Determine the [X, Y] coordinate at the center of the cell enclosing the given text.  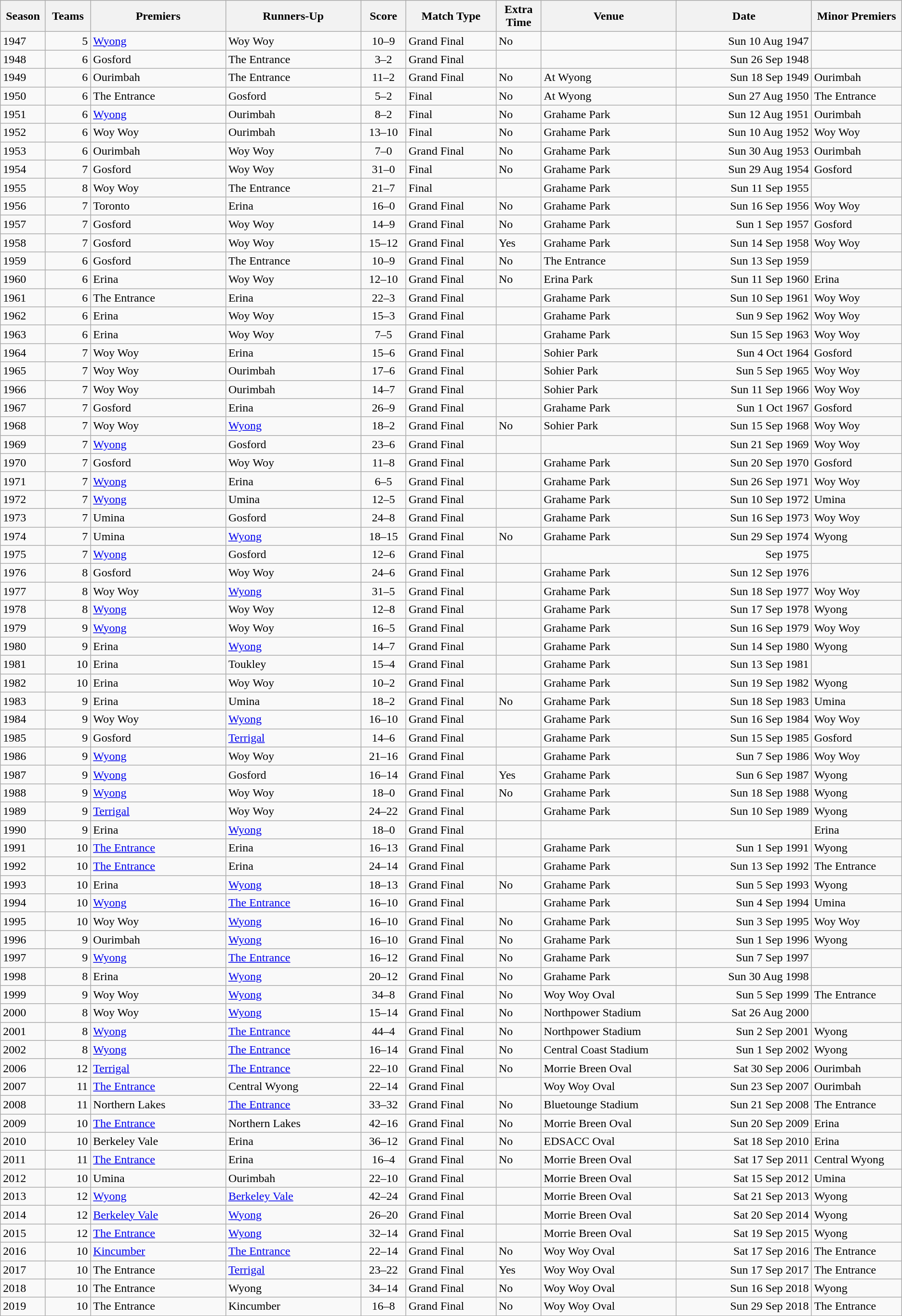
2012 [23, 1178]
Sun 19 Sep 1982 [744, 683]
2015 [23, 1233]
1968 [23, 426]
Sat 26 Aug 2000 [744, 1013]
1972 [23, 499]
1957 [23, 224]
2007 [23, 1086]
2002 [23, 1050]
5–2 [384, 96]
1990 [23, 829]
1987 [23, 774]
Sun 10 Sep 1972 [744, 499]
11–8 [384, 463]
8–2 [384, 114]
2014 [23, 1215]
Sun 20 Sep 1970 [744, 463]
3–2 [384, 59]
7–0 [384, 151]
7–5 [384, 334]
Sun 18 Sep 1983 [744, 701]
Erina Park [609, 279]
Sun 26 Sep 1971 [744, 481]
16–12 [384, 958]
21–16 [384, 756]
20–12 [384, 976]
Sun 5 Sep 1999 [744, 995]
Sun 1 Sep 1996 [744, 940]
1997 [23, 958]
1995 [23, 921]
Sun 4 Oct 1964 [744, 353]
1978 [23, 610]
Sun 30 Aug 1998 [744, 976]
Sun 7 Sep 1997 [744, 958]
1950 [23, 96]
Sun 13 Sep 1959 [744, 261]
11–2 [384, 78]
Sun 15 Sep 1985 [744, 738]
Sun 21 Sep 1969 [744, 444]
Sat 20 Sep 2014 [744, 1215]
15–3 [384, 316]
Sun 10 Sep 1989 [744, 811]
18–13 [384, 885]
2006 [23, 1068]
Match Type [451, 16]
Sun 4 Sep 1994 [744, 903]
Minor Premiers [857, 16]
1962 [23, 316]
Sun 12 Aug 1951 [744, 114]
16–0 [384, 206]
1998 [23, 976]
18–15 [384, 536]
1980 [23, 646]
17–6 [384, 371]
2017 [23, 1270]
Sun 30 Aug 1953 [744, 151]
44–4 [384, 1031]
1964 [23, 353]
Premiers [158, 16]
Venue [609, 16]
1986 [23, 756]
Sun 3 Sep 1995 [744, 921]
Season [23, 16]
1993 [23, 885]
1999 [23, 995]
1958 [23, 242]
6–5 [384, 481]
15–14 [384, 1013]
Sun 18 Sep 1977 [744, 591]
Runners-Up [293, 16]
12–6 [384, 555]
1948 [23, 59]
1954 [23, 169]
2016 [23, 1251]
22–3 [384, 298]
Sat 21 Sep 2013 [744, 1196]
1953 [23, 151]
1984 [23, 719]
1970 [23, 463]
2011 [23, 1160]
Sun 11 Sep 1960 [744, 279]
Sat 19 Sep 2015 [744, 1233]
1977 [23, 591]
1969 [23, 444]
1992 [23, 866]
Sat 18 Sep 2010 [744, 1142]
Sun 1 Oct 1967 [744, 408]
Bluetounge Stadium [609, 1104]
Sun 15 Sep 1963 [744, 334]
Sun 1 Sep 2002 [744, 1050]
31–5 [384, 591]
1996 [23, 940]
Extra Time [518, 16]
1988 [23, 793]
14–9 [384, 224]
2001 [23, 1031]
Sun 5 Sep 1965 [744, 371]
Sun 23 Sep 2007 [744, 1086]
42–24 [384, 1196]
34–8 [384, 995]
Date [744, 16]
Sun 29 Aug 1954 [744, 169]
1985 [23, 738]
Sun 2 Sep 2001 [744, 1031]
1955 [23, 187]
2018 [23, 1288]
23–22 [384, 1270]
16–13 [384, 848]
1991 [23, 848]
1951 [23, 114]
Sun 21 Sep 2008 [744, 1104]
1967 [23, 408]
24–8 [384, 518]
5 [68, 41]
Sat 17 Sep 2016 [744, 1251]
Sun 18 Sep 1988 [744, 793]
1956 [23, 206]
10–2 [384, 683]
2013 [23, 1196]
Sun 18 Sep 1949 [744, 78]
Sun 7 Sep 1986 [744, 756]
1960 [23, 279]
Toronto [158, 206]
Sun 27 Aug 1950 [744, 96]
16–4 [384, 1160]
Sun 1 Sep 1991 [744, 848]
Sun 10 Aug 1947 [744, 41]
Sun 16 Sep 1984 [744, 719]
Sun 26 Sep 1948 [744, 59]
1975 [23, 555]
1989 [23, 811]
Sun 20 Sep 2009 [744, 1123]
1966 [23, 389]
1973 [23, 518]
Sat 30 Sep 2006 [744, 1068]
Sun 11 Sep 1955 [744, 187]
Sun 29 Sep 1974 [744, 536]
Score [384, 16]
1947 [23, 41]
Sun 29 Sep 2018 [744, 1306]
Sun 11 Sep 1966 [744, 389]
2009 [23, 1123]
Sun 15 Sep 1968 [744, 426]
Sun 14 Sep 1980 [744, 646]
Central Coast Stadium [609, 1050]
Sun 10 Aug 1952 [744, 133]
36–12 [384, 1142]
Sun 14 Sep 1958 [744, 242]
1959 [23, 261]
12–8 [384, 610]
1983 [23, 701]
15–4 [384, 665]
Toukley [293, 665]
Sat 17 Sep 2011 [744, 1160]
Sun 12 Sep 1976 [744, 573]
1952 [23, 133]
Sat 15 Sep 2012 [744, 1178]
2008 [23, 1104]
Sun 16 Sep 1979 [744, 628]
1982 [23, 683]
21–7 [384, 187]
1981 [23, 665]
Sun 16 Sep 1973 [744, 518]
1976 [23, 573]
1963 [23, 334]
2010 [23, 1142]
16–8 [384, 1306]
1961 [23, 298]
Sun 1 Sep 1957 [744, 224]
24–6 [384, 573]
26–20 [384, 1215]
15–6 [384, 353]
15–12 [384, 242]
12–10 [384, 279]
1994 [23, 903]
EDSACC Oval [609, 1142]
Sep 1975 [744, 555]
Sun 13 Sep 1992 [744, 866]
31–0 [384, 169]
13–10 [384, 133]
24–14 [384, 866]
1949 [23, 78]
26–9 [384, 408]
Sun 16 Sep 1956 [744, 206]
Sun 17 Sep 1978 [744, 610]
Sun 6 Sep 1987 [744, 774]
32–14 [384, 1233]
2000 [23, 1013]
1974 [23, 536]
1971 [23, 481]
Sun 5 Sep 1993 [744, 885]
34–14 [384, 1288]
Sun 10 Sep 1961 [744, 298]
Sun 17 Sep 2017 [744, 1270]
Sun 16 Sep 2018 [744, 1288]
24–22 [384, 811]
23–6 [384, 444]
14–6 [384, 738]
33–32 [384, 1104]
12–5 [384, 499]
1979 [23, 628]
Sun 13 Sep 1981 [744, 665]
1965 [23, 371]
Teams [68, 16]
2019 [23, 1306]
Sun 9 Sep 1962 [744, 316]
42–16 [384, 1123]
16–5 [384, 628]
